From the cell containing the given text, extract its center point as [X, Y] coordinate. 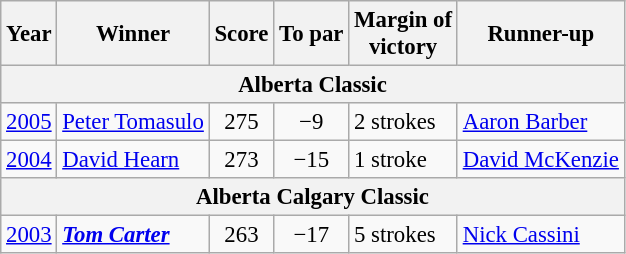
−9 [312, 122]
273 [242, 160]
−15 [312, 160]
Score [242, 34]
Runner-up [540, 34]
−17 [312, 235]
David McKenzie [540, 160]
2 strokes [404, 122]
5 strokes [404, 235]
Tom Carter [133, 235]
2005 [29, 122]
Alberta Classic [312, 85]
Peter Tomasulo [133, 122]
1 stroke [404, 160]
2003 [29, 235]
To par [312, 34]
275 [242, 122]
Aaron Barber [540, 122]
Alberta Calgary Classic [312, 197]
Nick Cassini [540, 235]
Winner [133, 34]
David Hearn [133, 160]
Margin ofvictory [404, 34]
2004 [29, 160]
263 [242, 235]
Year [29, 34]
